Determine the (x, y) coordinate at the center of the cell enclosing the given text.  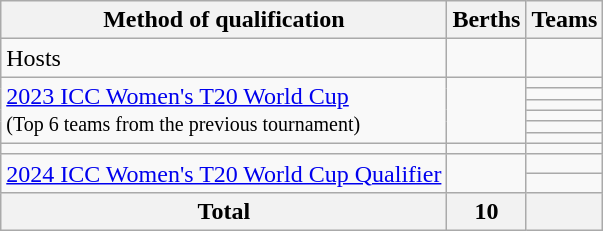
Method of qualification (224, 20)
Total (224, 211)
2024 ICC Women's T20 World Cup Qualifier (224, 173)
2023 ICC Women's T20 World Cup(Top 6 teams from the previous tournament) (224, 110)
Hosts (224, 58)
10 (486, 211)
Berths (486, 20)
Teams (564, 20)
